Locate the cell with the specified text and output its [X, Y] center coordinate. 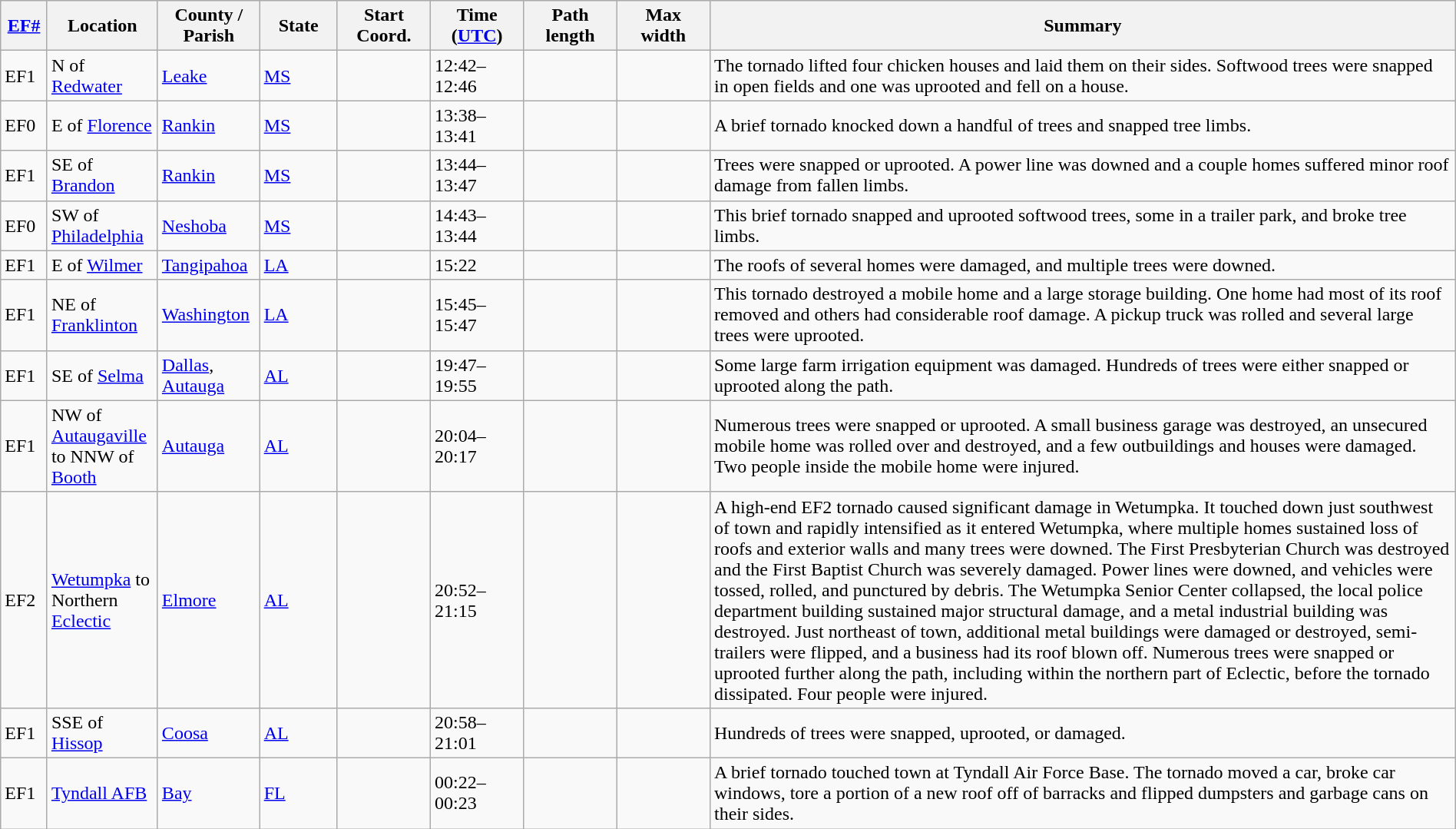
13:44–13:47 [478, 175]
Dallas, Autauga [209, 375]
Coosa [209, 733]
SSE of Hissop [102, 733]
15:45–15:47 [478, 315]
20:04–20:17 [478, 446]
13:38–13:41 [478, 126]
EF2 [25, 599]
Trees were snapped or uprooted. A power line was downed and a couple homes suffered minor roof damage from fallen limbs. [1083, 175]
Elmore [209, 599]
Neshoba [209, 226]
Summary [1083, 26]
SW of Philadelphia [102, 226]
Time (UTC) [478, 26]
Bay [209, 793]
19:47–19:55 [478, 375]
20:58–21:01 [478, 733]
Start Coord. [384, 26]
This brief tornado snapped and uprooted softwood trees, some in a trailer park, and broke tree limbs. [1083, 226]
SE of Selma [102, 375]
Location [102, 26]
NW of Autaugaville to NNW of Booth [102, 446]
Washington [209, 315]
A brief tornado knocked down a handful of trees and snapped tree limbs. [1083, 126]
Path length [570, 26]
20:52–21:15 [478, 599]
Tyndall AFB [102, 793]
Hundreds of trees were snapped, uprooted, or damaged. [1083, 733]
Autauga [209, 446]
Leake [209, 75]
The roofs of several homes were damaged, and multiple trees were downed. [1083, 265]
E of Wilmer [102, 265]
County / Parish [209, 26]
N of Redwater [102, 75]
15:22 [478, 265]
EF# [25, 26]
State [298, 26]
00:22–00:23 [478, 793]
12:42–12:46 [478, 75]
Max width [663, 26]
NE of Franklinton [102, 315]
Wetumpka to Northern Eclectic [102, 599]
Tangipahoa [209, 265]
14:43–13:44 [478, 226]
FL [298, 793]
SE of Brandon [102, 175]
E of Florence [102, 126]
Some large farm irrigation equipment was damaged. Hundreds of trees were either snapped or uprooted along the path. [1083, 375]
